Return [x, y] of the center of cell containing provided text 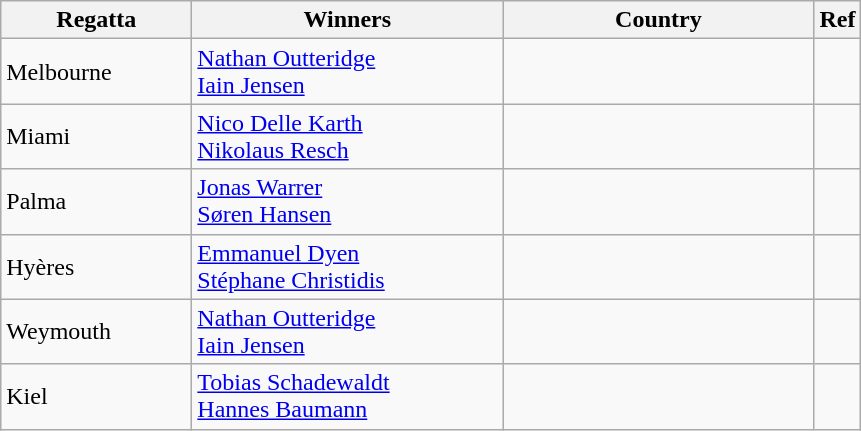
Nico Delle KarthNikolaus Resch [348, 136]
Tobias SchadewaldtHannes Baumann [348, 396]
Palma [96, 202]
Melbourne [96, 72]
Kiel [96, 396]
Emmanuel DyenStéphane Christidis [348, 266]
Ref [838, 20]
Regatta [96, 20]
Jonas WarrerSøren Hansen [348, 202]
Hyères [96, 266]
Country [658, 20]
Winners [348, 20]
Miami [96, 136]
Weymouth [96, 332]
